Detect which cell encompasses the target text, then output its [X, Y] center coordinate. 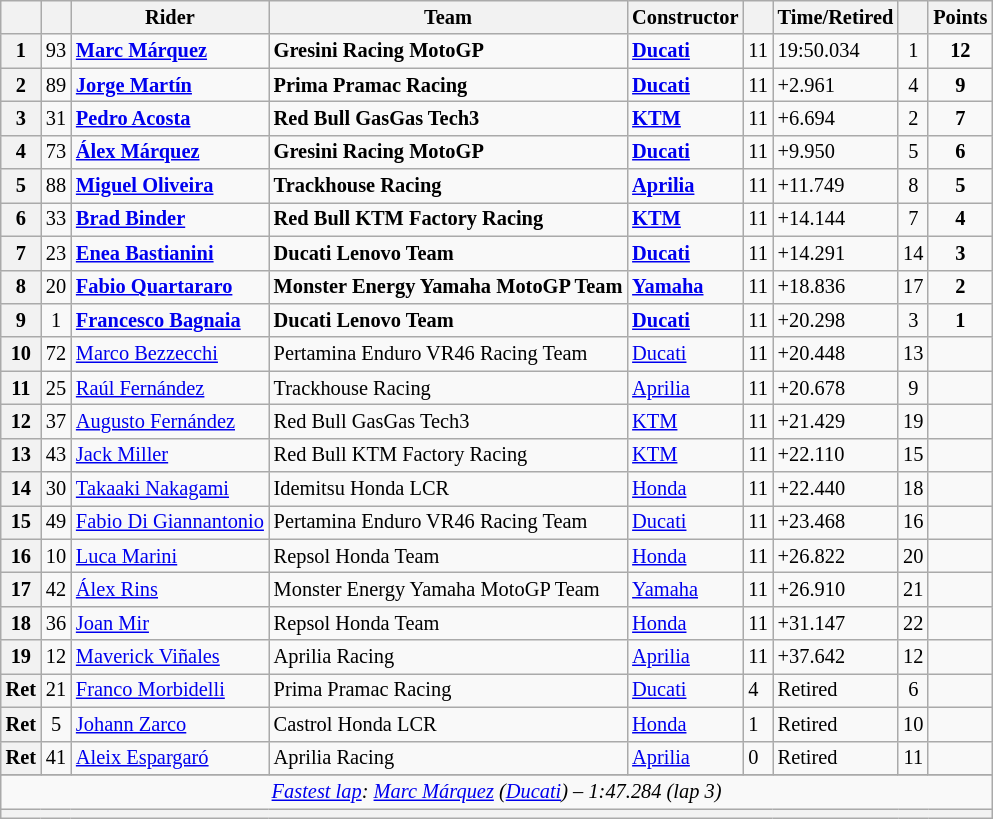
+20.298 [836, 320]
Francesco Bagnaia [170, 320]
+11.749 [836, 186]
88 [56, 186]
Fabio Quartararo [170, 287]
Points [960, 17]
Rider [170, 17]
+20.678 [836, 388]
89 [56, 85]
+22.110 [836, 455]
31 [56, 118]
Fabio Di Giannantonio [170, 522]
+26.822 [836, 556]
37 [56, 421]
Brad Binder [170, 219]
+6.694 [836, 118]
19:50.034 [836, 51]
Castrol Honda LCR [448, 724]
Marc Márquez [170, 51]
Enea Bastianini [170, 253]
+14.144 [836, 219]
Marco Bezzecchi [170, 354]
23 [56, 253]
Takaaki Nakagami [170, 489]
42 [56, 589]
+14.291 [836, 253]
Augusto Fernández [170, 421]
Álex Márquez [170, 152]
+26.910 [836, 589]
Constructor [685, 17]
30 [56, 489]
Miguel Oliveira [170, 186]
+18.836 [836, 287]
Luca Marini [170, 556]
43 [56, 455]
72 [56, 354]
Idemitsu Honda LCR [448, 489]
Time/Retired [836, 17]
+2.961 [836, 85]
Joan Mir [170, 623]
Jack Miller [170, 455]
Pedro Acosta [170, 118]
73 [56, 152]
+20.448 [836, 354]
+31.147 [836, 623]
Jorge Martín [170, 85]
Team [448, 17]
33 [56, 219]
41 [56, 758]
+22.440 [836, 489]
+21.429 [836, 421]
36 [56, 623]
Johann Zarco [170, 724]
Álex Rins [170, 589]
Fastest lap: Marc Márquez (Ducati) – 1:47.284 (lap 3) [497, 791]
25 [56, 388]
+23.468 [836, 522]
+37.642 [836, 657]
22 [913, 623]
0 [758, 758]
Aleix Espargaró [170, 758]
Raúl Fernández [170, 388]
+9.950 [836, 152]
93 [56, 51]
Franco Morbidelli [170, 690]
Maverick Viñales [170, 657]
49 [56, 522]
